Search for the cell housing the specified text and yield its (x, y) center coordinate. 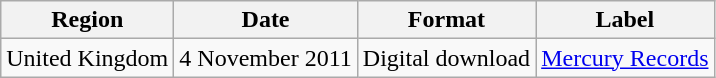
Label (625, 20)
Region (88, 20)
United Kingdom (88, 58)
Mercury Records (625, 58)
Format (446, 20)
4 November 2011 (266, 58)
Digital download (446, 58)
Date (266, 20)
